Provide the (x, y) coordinate of the cell's center where the given text is located.  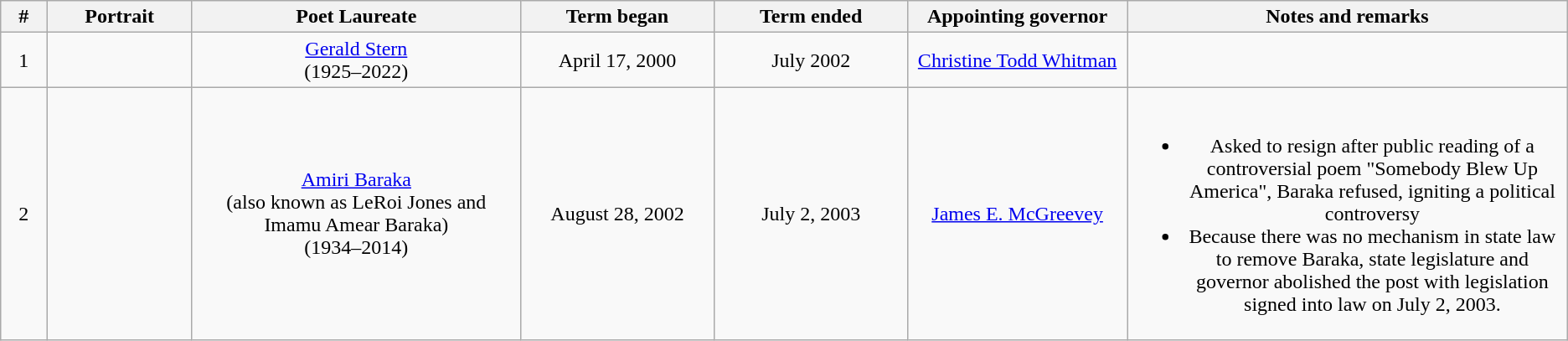
Gerald Stern(1925–2022) (356, 60)
Amiri Baraka(also known as LeRoi Jones and Imamu Amear Baraka)(1934–2014) (356, 214)
1 (23, 60)
# (23, 17)
Notes and remarks (1348, 17)
August 28, 2002 (616, 214)
July 2002 (811, 60)
Term began (616, 17)
2 (23, 214)
July 2, 2003 (811, 214)
Term ended (811, 17)
Poet Laureate (356, 17)
April 17, 2000 (616, 60)
Appointing governor (1018, 17)
Christine Todd Whitman (1018, 60)
James E. McGreevey (1018, 214)
Portrait (120, 17)
